Scan for the cell matching the given text and deliver its [X, Y] coordinate at center. 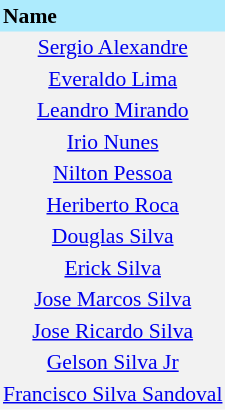
Heriberto Roca [112, 205]
Everaldo Lima [112, 79]
Irio Nunes [112, 142]
Name [112, 16]
Gelson Silva Jr [112, 362]
Jose Ricardo Silva [112, 331]
Erick Silva [112, 268]
Sergio Alexandre [112, 48]
Douglas Silva [112, 236]
Nilton Pessoa [112, 174]
Francisco Silva Sandoval [112, 394]
Leandro Mirando [112, 110]
Jose Marcos Silva [112, 300]
